Output the (X, Y) coordinate of the center of the cell containing the given text.  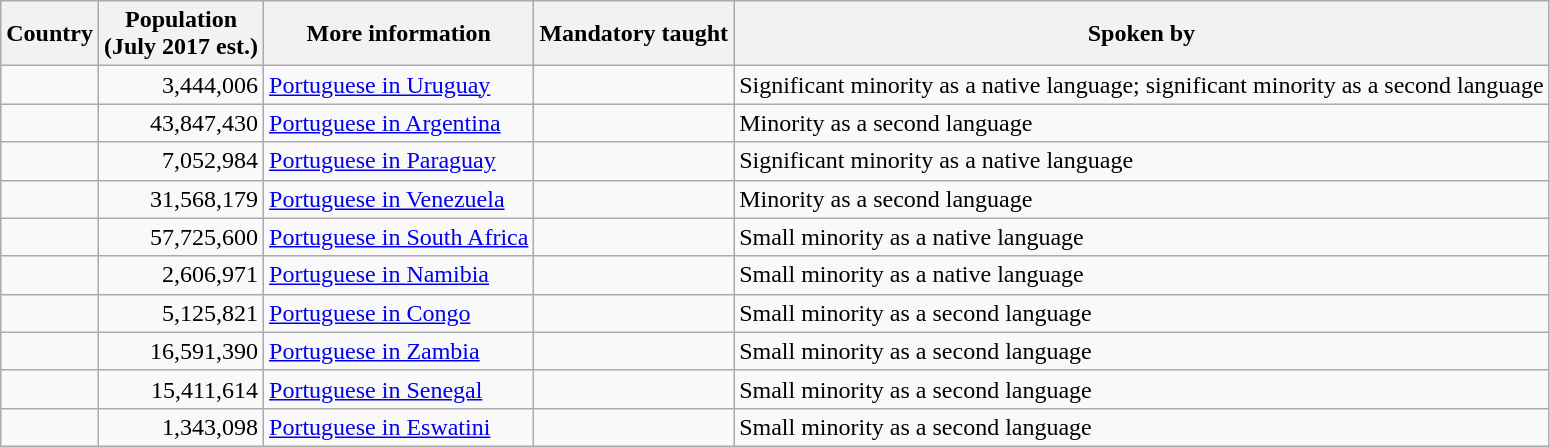
Portuguese in South Africa (399, 237)
31,568,179 (180, 199)
More information (399, 34)
Portuguese in Congo (399, 313)
Portuguese in Venezuela (399, 199)
Significant minority as a native language (1142, 161)
Portuguese in Eswatini (399, 427)
Portuguese in Paraguay (399, 161)
7,052,984 (180, 161)
Portuguese in Namibia (399, 275)
Significant minority as a native language; significant minority as a second language (1142, 85)
16,591,390 (180, 351)
Portuguese in Uruguay (399, 85)
43,847,430 (180, 123)
Portuguese in Zambia (399, 351)
3,444,006 (180, 85)
15,411,614 (180, 389)
Portuguese in Senegal (399, 389)
Portuguese in Argentina (399, 123)
2,606,971 (180, 275)
Country (50, 34)
1,343,098 (180, 427)
Population(July 2017 est.) (180, 34)
Spoken by (1142, 34)
57,725,600 (180, 237)
5,125,821 (180, 313)
Mandatory taught (634, 34)
